Provide the [x, y] coordinate of the cell's center where the given text is located.  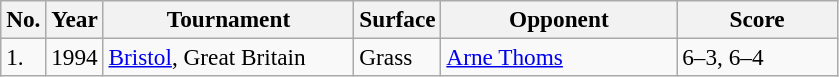
Bristol, Great Britain [228, 57]
Surface [398, 19]
Tournament [228, 19]
Year [74, 19]
No. [24, 19]
Arne Thoms [559, 57]
Grass [398, 57]
1. [24, 57]
6–3, 6–4 [758, 57]
1994 [74, 57]
Score [758, 19]
Opponent [559, 19]
